Output the [X, Y] coordinate of the center of the cell containing the given text.  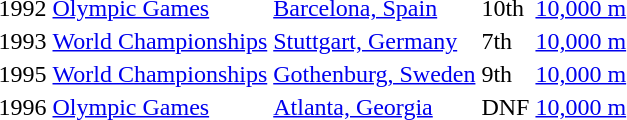
Stuttgart, Germany [374, 41]
7th [506, 41]
Gothenburg, Sweden [374, 74]
9th [506, 74]
